Pinpoint the cell where the given text exists, returning its [x, y] midpoint coordinate. 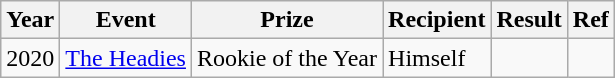
Himself [437, 58]
Rookie of the Year [286, 58]
Ref [590, 20]
The Headies [126, 58]
Recipient [437, 20]
Event [126, 20]
Year [30, 20]
2020 [30, 58]
Prize [286, 20]
Result [529, 20]
